Detect which cell encompasses the target text, then output its (x, y) center coordinate. 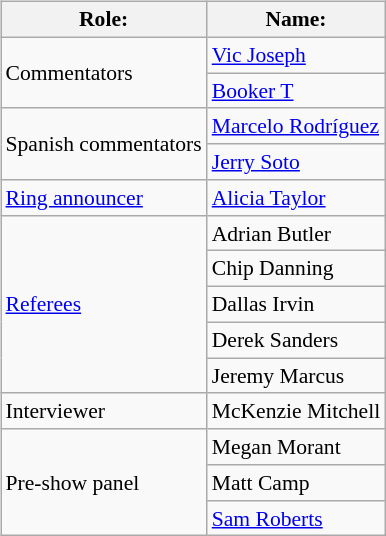
Jeremy Marcus (296, 376)
Alicia Taylor (296, 198)
Name: (296, 20)
Jerry Soto (296, 162)
McKenzie Mitchell (296, 411)
Derek Sanders (296, 340)
Commentators (103, 72)
Spanish commentators (103, 144)
Ring announcer (103, 198)
Matt Camp (296, 483)
Dallas Irvin (296, 305)
Adrian Butler (296, 233)
Chip Danning (296, 269)
Pre-show panel (103, 482)
Interviewer (103, 411)
Marcelo Rodríguez (296, 126)
Sam Roberts (296, 518)
Megan Morant (296, 447)
Booker T (296, 91)
Role: (103, 20)
Referees (103, 304)
Vic Joseph (296, 55)
